Find where the given text appears and provide that cell's center as (X, Y) coordinate. 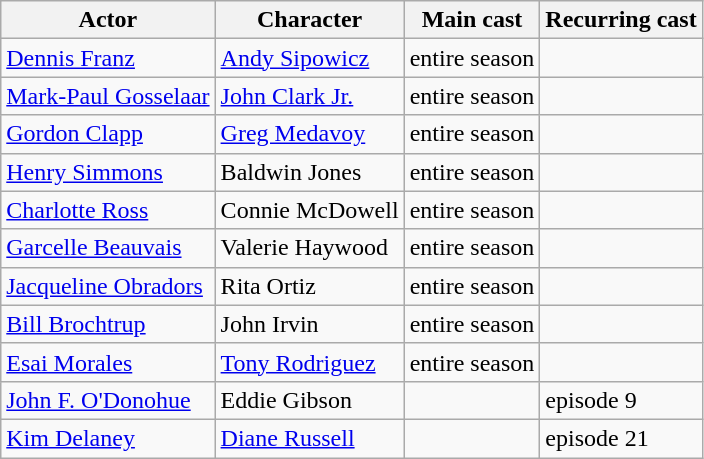
Mark-Paul Gosselaar (108, 96)
episode 9 (621, 400)
Greg Medavoy (310, 134)
Recurring cast (621, 20)
Valerie Haywood (310, 248)
Kim Delaney (108, 438)
Diane Russell (310, 438)
Character (310, 20)
Andy Sipowicz (310, 58)
Henry Simmons (108, 172)
episode 21 (621, 438)
Baldwin Jones (310, 172)
Gordon Clapp (108, 134)
John Clark Jr. (310, 96)
John Irvin (310, 324)
Charlotte Ross (108, 210)
John F. O'Donohue (108, 400)
Dennis Franz (108, 58)
Main cast (472, 20)
Garcelle Beauvais (108, 248)
Actor (108, 20)
Tony Rodriguez (310, 362)
Eddie Gibson (310, 400)
Bill Brochtrup (108, 324)
Connie McDowell (310, 210)
Rita Ortiz (310, 286)
Jacqueline Obradors (108, 286)
Esai Morales (108, 362)
